Search for the cell housing the specified text and yield its (X, Y) center coordinate. 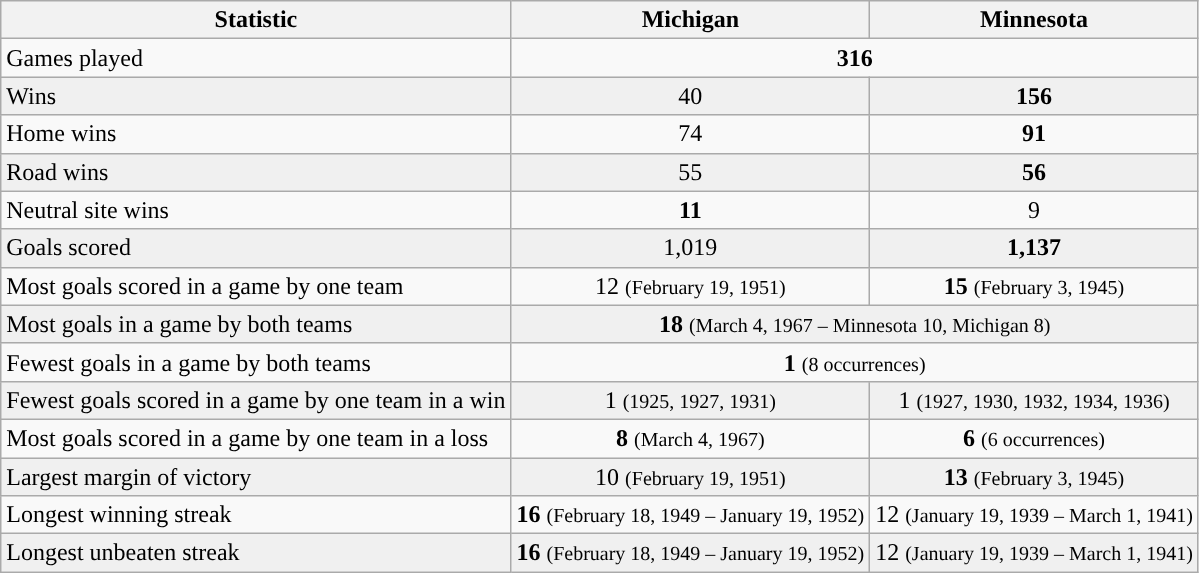
1 (1927, 1930, 1932, 1934, 1936) (1034, 400)
Minnesota (1034, 20)
1,019 (690, 248)
Most goals in a game by both teams (256, 324)
Longest unbeaten streak (256, 553)
12 (February 19, 1951) (690, 286)
Neutral site wins (256, 210)
Fewest goals in a game by both teams (256, 362)
Wins (256, 96)
Most goals scored in a game by one team (256, 286)
18 (March 4, 1967 – Minnesota 10, Michigan 8) (854, 324)
1 (8 occurrences) (854, 362)
9 (1034, 210)
Most goals scored in a game by one team in a loss (256, 438)
316 (854, 58)
40 (690, 96)
Games played (256, 58)
1,137 (1034, 248)
8 (March 4, 1967) (690, 438)
13 (February 3, 1945) (1034, 477)
15 (February 3, 1945) (1034, 286)
Road wins (256, 172)
Statistic (256, 20)
1 (1925, 1927, 1931) (690, 400)
91 (1034, 134)
156 (1034, 96)
6 (6 occurrences) (1034, 438)
Fewest goals scored in a game by one team in a win (256, 400)
55 (690, 172)
Home wins (256, 134)
56 (1034, 172)
10 (February 19, 1951) (690, 477)
11 (690, 210)
Michigan (690, 20)
Largest margin of victory (256, 477)
Goals scored (256, 248)
74 (690, 134)
Longest winning streak (256, 515)
